Return (x, y) of the center of cell containing provided text 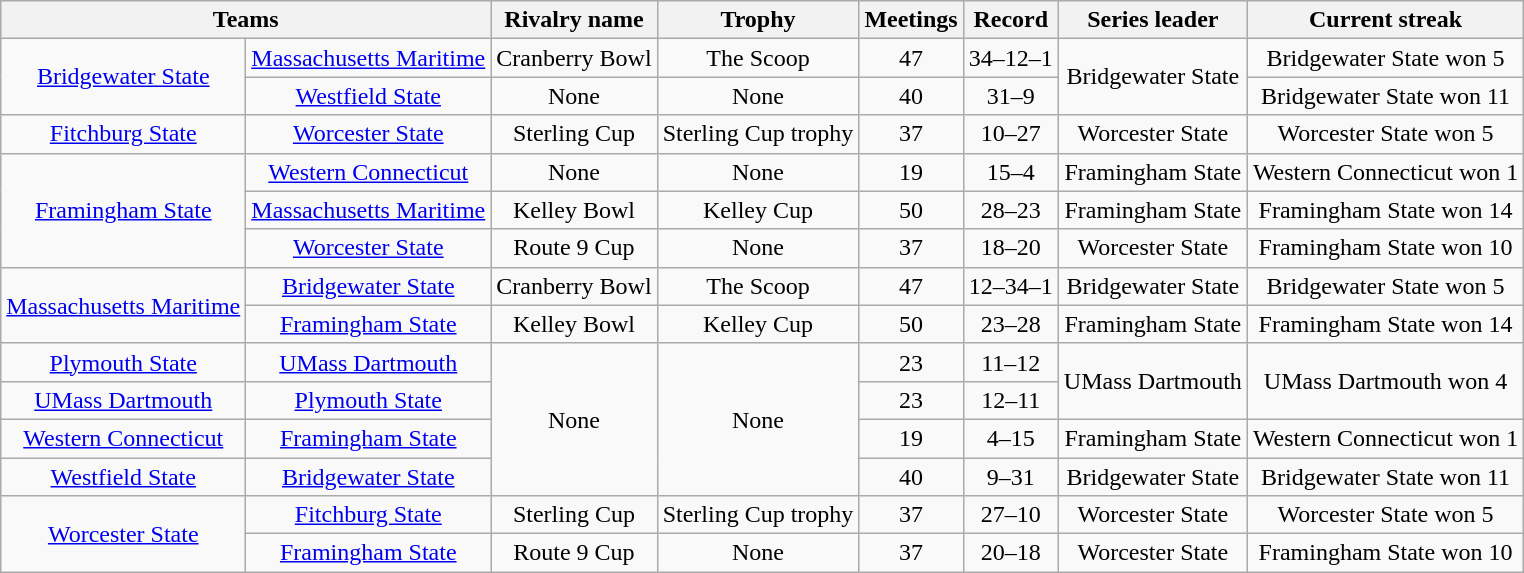
11–12 (1010, 362)
Rivalry name (574, 20)
4–15 (1010, 438)
12–11 (1010, 400)
Record (1010, 20)
Trophy (758, 20)
31–9 (1010, 96)
23–28 (1010, 324)
Current streak (1385, 20)
28–23 (1010, 210)
9–31 (1010, 477)
10–27 (1010, 134)
Meetings (911, 20)
27–10 (1010, 515)
20–18 (1010, 553)
Series leader (1152, 20)
12–34–1 (1010, 286)
UMass Dartmouth won 4 (1385, 381)
18–20 (1010, 248)
Teams (246, 20)
15–4 (1010, 172)
34–12–1 (1010, 58)
